Extract the (x, y) coordinate from the center of the cell holding the provided text.  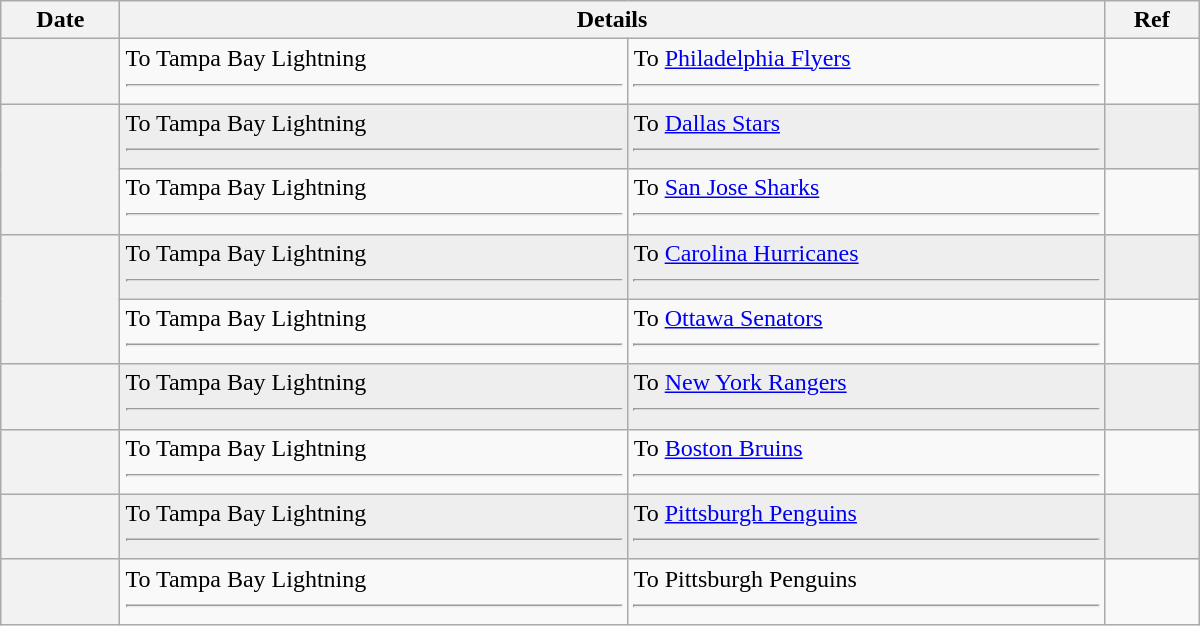
To Boston Bruins (866, 462)
Ref (1152, 20)
Date (60, 20)
To Dallas Stars (866, 136)
To New York Rangers (866, 396)
To San Jose Sharks (866, 202)
Details (612, 20)
To Carolina Hurricanes (866, 266)
To Philadelphia Flyers (866, 72)
To Ottawa Senators (866, 332)
